Extract the (X, Y) coordinate from the center of the cell holding the provided text.  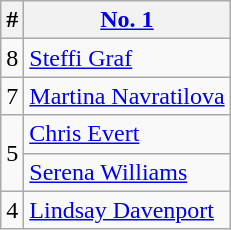
No. 1 (127, 20)
Martina Navratilova (127, 96)
7 (12, 96)
Chris Evert (127, 134)
Steffi Graf (127, 58)
8 (12, 58)
Lindsay Davenport (127, 210)
Serena Williams (127, 172)
4 (12, 210)
5 (12, 153)
# (12, 20)
